Return the (X, Y) coordinate for the center point of the cell that contains the specified text.  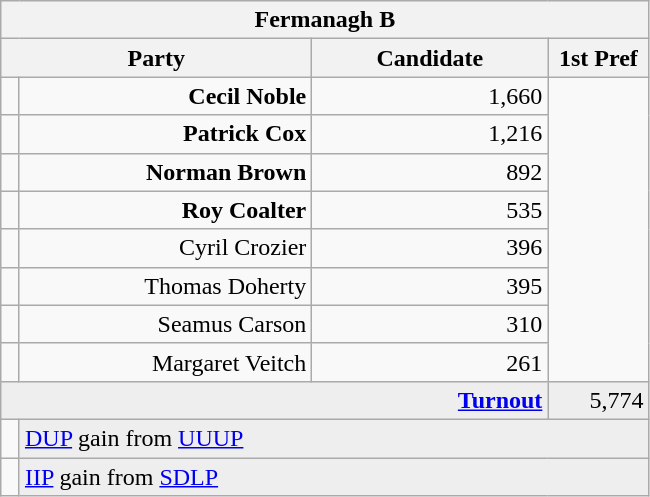
Cecil Noble (165, 96)
Seamus Carson (165, 324)
Patrick Cox (165, 134)
396 (430, 248)
1,660 (430, 96)
Turnout (274, 400)
535 (430, 210)
Candidate (430, 58)
1,216 (430, 134)
Thomas Doherty (165, 286)
395 (430, 286)
Cyril Crozier (165, 248)
Roy Coalter (165, 210)
1st Pref (598, 58)
892 (430, 172)
Fermanagh B (325, 20)
5,774 (598, 400)
Party (156, 58)
261 (430, 362)
Norman Brown (165, 172)
Margaret Veitch (165, 362)
310 (430, 324)
IIP gain from SDLP (334, 477)
DUP gain from UUUP (334, 438)
